Extract the [x, y] coordinate from the center of the cell holding the provided text.  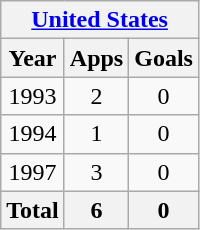
Goals [164, 58]
1 [96, 134]
1997 [33, 172]
Total [33, 210]
Year [33, 58]
3 [96, 172]
1993 [33, 96]
United States [100, 20]
Apps [96, 58]
2 [96, 96]
6 [96, 210]
1994 [33, 134]
